From the cell containing the given text, extract its center point as (x, y) coordinate. 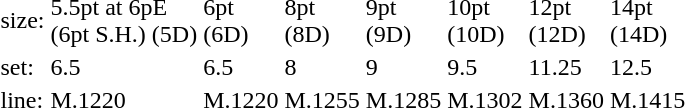
9 (403, 67)
8 (322, 67)
11.25 (566, 67)
9.5 (485, 67)
